Capture the cell that displays the provided text and extract its (x, y) central coordinate. 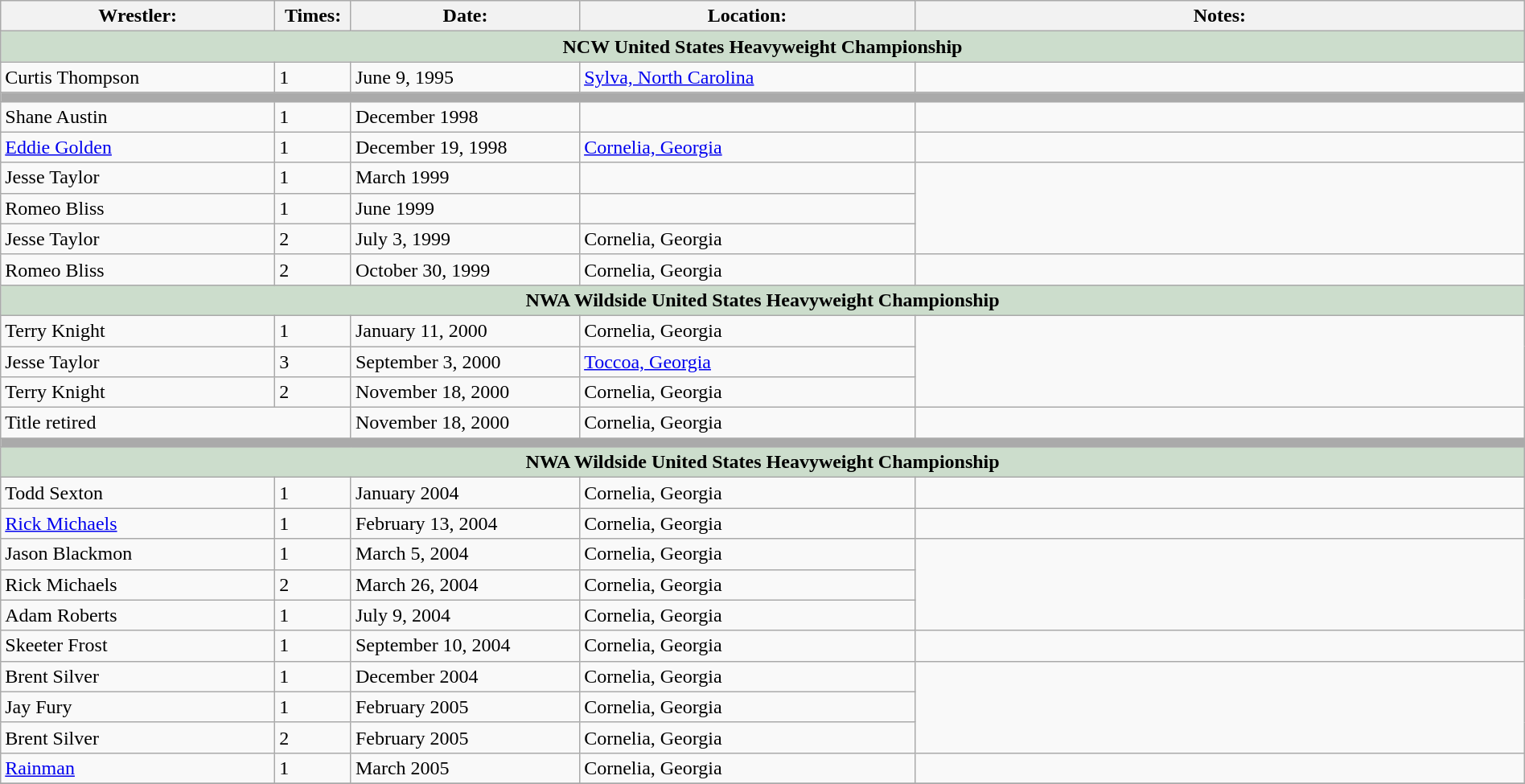
Toccoa, Georgia (748, 361)
October 30, 1999 (465, 269)
September 10, 2004 (465, 646)
Eddie Golden (138, 147)
March 26, 2004 (465, 585)
December 1998 (465, 117)
December 19, 1998 (465, 147)
Jason Blackmon (138, 554)
December 2004 (465, 676)
June 1999 (465, 208)
Notes: (1219, 16)
Adam Roberts (138, 615)
NCW United States Heavyweight Championship (762, 47)
June 9, 1995 (465, 77)
Rainman (138, 768)
March 1999 (465, 178)
Curtis Thompson (138, 77)
July 3, 1999 (465, 239)
Todd Sexton (138, 493)
Location: (748, 16)
January 2004 (465, 493)
3 (314, 361)
Shane Austin (138, 117)
Skeeter Frost (138, 646)
Jay Fury (138, 707)
Times: (314, 16)
January 11, 2000 (465, 330)
March 2005 (465, 768)
Sylva, North Carolina (748, 77)
July 9, 2004 (465, 615)
March 5, 2004 (465, 554)
Date: (465, 16)
September 3, 2000 (465, 361)
February 13, 2004 (465, 523)
Title retired (176, 423)
Wrestler: (138, 16)
